Detect which cell encompasses the target text, then output its [X, Y] center coordinate. 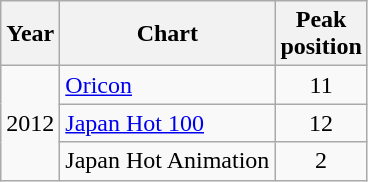
2 [321, 161]
Japan Hot Animation [168, 161]
Japan Hot 100 [168, 123]
Year [30, 34]
12 [321, 123]
Peakposition [321, 34]
2012 [30, 123]
Chart [168, 34]
11 [321, 85]
Oricon [168, 85]
